For the text-containing cell, return its midpoint in [x, y] coordinate format. 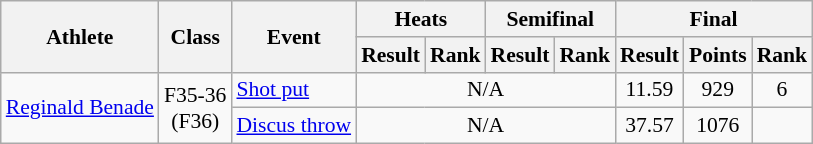
6 [782, 90]
Athlete [80, 36]
11.59 [650, 90]
Reginald Benade [80, 108]
Heats [420, 19]
37.57 [650, 126]
929 [718, 90]
Event [294, 36]
Class [195, 36]
Points [718, 55]
Semifinal [550, 19]
Shot put [294, 90]
1076 [718, 126]
F35-36(F36) [195, 108]
Final [714, 19]
Discus throw [294, 126]
